Locate the cell with the specified text and output its [x, y] center coordinate. 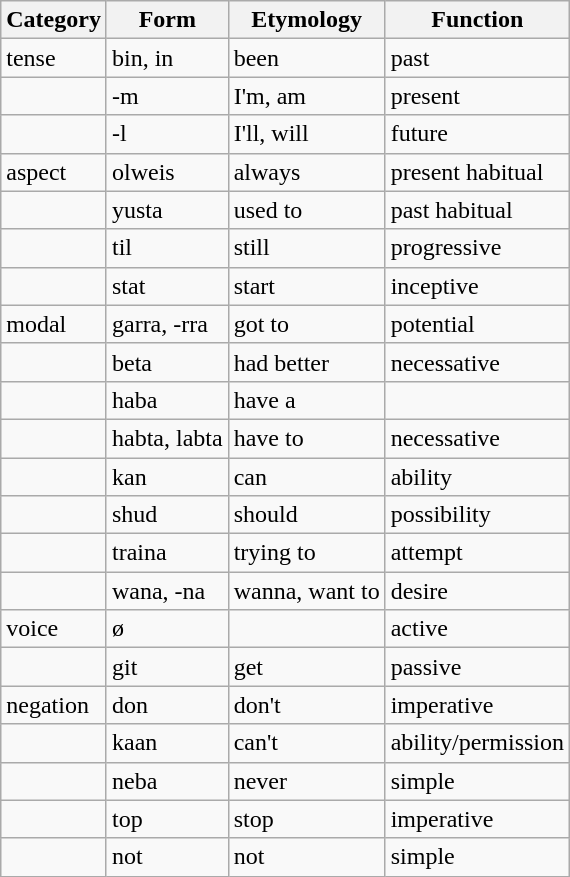
got to [306, 324]
wanna, want to [306, 591]
start [306, 286]
ø [167, 629]
kaan [167, 743]
ability [477, 477]
possibility [477, 515]
don [167, 705]
don't [306, 705]
inceptive [477, 286]
yusta [167, 210]
voice [54, 629]
active [477, 629]
modal [54, 324]
used to [306, 210]
still [306, 248]
bin, in [167, 58]
habta, labta [167, 438]
I'm, am [306, 96]
wana, -na [167, 591]
beta [167, 362]
should [306, 515]
stat [167, 286]
passive [477, 667]
always [306, 172]
stop [306, 819]
shud [167, 515]
never [306, 781]
past [477, 58]
present habitual [477, 172]
desire [477, 591]
traina [167, 553]
have a [306, 400]
can't [306, 743]
Form [167, 20]
Etymology [306, 20]
been [306, 58]
attempt [477, 553]
present [477, 96]
had better [306, 362]
olweis [167, 172]
tense [54, 58]
garra, -rra [167, 324]
can [306, 477]
neba [167, 781]
git [167, 667]
negation [54, 705]
trying to [306, 553]
future [477, 134]
til [167, 248]
haba [167, 400]
progressive [477, 248]
get [306, 667]
have to [306, 438]
Category [54, 20]
I'll, will [306, 134]
ability/permission [477, 743]
top [167, 819]
-l [167, 134]
aspect [54, 172]
past habitual [477, 210]
Function [477, 20]
kan [167, 477]
potential [477, 324]
-m [167, 96]
